Return the (X, Y) coordinate for the center point of the cell that contains the specified text.  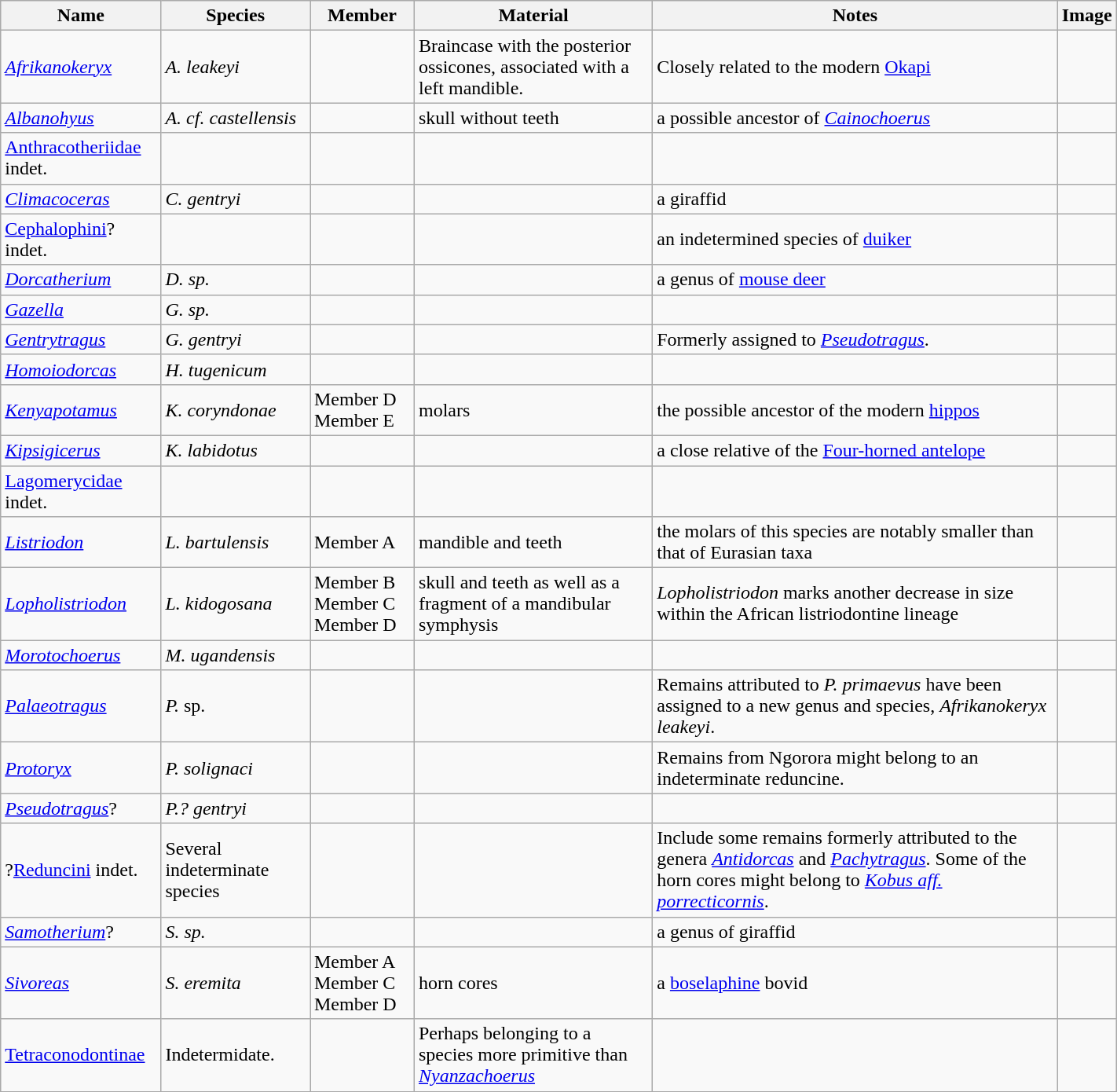
Member D Member E (361, 410)
S. eremita (236, 983)
Listriodon (81, 542)
mandible and teeth (533, 542)
Lopholistriodon (81, 604)
Member BMember C Member D (361, 604)
Afrikanokeryx (81, 67)
P. sp. (236, 706)
Cephalophini? indet. (81, 239)
Braincase with the posterior ossicones, associated with a left mandible. (533, 67)
K. coryndonae (236, 410)
Indetermidate. (236, 1055)
Kenyapotamus (81, 410)
a boselaphine bovid (855, 983)
Member (361, 16)
Several indeterminate species (236, 870)
H. tugenicum (236, 369)
Notes (855, 16)
P. solignaci (236, 768)
Lopholistriodon marks another decrease in size within the African listriodontine lineage (855, 604)
Anthracotheriidae indet. (81, 159)
skull and teeth as well as a fragment of a mandibular symphysis (533, 604)
Name (81, 16)
L. bartulensis (236, 542)
Species (236, 16)
Tetraconodontinae (81, 1055)
a genus of giraffid (855, 932)
D. sp. (236, 280)
Morotochoerus (81, 655)
Remains from Ngorora might belong to an indeterminate reduncine. (855, 768)
an indetermined species of duiker (855, 239)
P.? gentryi (236, 808)
a close relative of the Four-horned antelope (855, 450)
Climacoceras (81, 199)
molars (533, 410)
Include some remains formerly attributed to the genera Antidorcas and Pachytragus. Some of the horn cores might belong to Kobus aff. porrecticornis. (855, 870)
?Reduncini indet. (81, 870)
a giraffid (855, 199)
C. gentryi (236, 199)
K. labidotus (236, 450)
Protoryx (81, 768)
Sivoreas (81, 983)
a genus of mouse deer (855, 280)
Image (1087, 16)
Kipsigicerus (81, 450)
Lagomerycidae indet. (81, 490)
Formerly assigned to Pseudotragus. (855, 339)
Remains attributed to P. primaevus have been assigned to a new genus and species, Afrikanokeryx leakeyi. (855, 706)
Perhaps belonging to a species more primitive than Nyanzachoerus (533, 1055)
skull without teeth (533, 118)
Material (533, 16)
L. kidogosana (236, 604)
Member AMember C Member D (361, 983)
Closely related to the modern Okapi (855, 67)
M. ugandensis (236, 655)
a possible ancestor of Cainochoerus (855, 118)
Palaeotragus (81, 706)
A. leakeyi (236, 67)
Albanohyus (81, 118)
Samotherium? (81, 932)
S. sp. (236, 932)
G. sp. (236, 310)
Gazella (81, 310)
the possible ancestor of the modern hippos (855, 410)
Dorcatherium (81, 280)
A. cf. castellensis (236, 118)
the molars of this species are notably smaller than that of Eurasian taxa (855, 542)
Gentrytragus (81, 339)
Member A (361, 542)
Pseudotragus? (81, 808)
horn cores (533, 983)
G. gentryi (236, 339)
Homoiodorcas (81, 369)
